Determine the (x, y) coordinate at the center of the cell enclosing the given text.  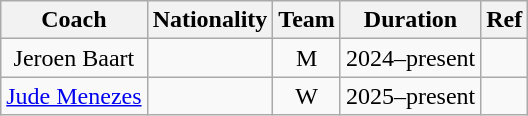
Jude Menezes (74, 96)
Team (307, 20)
Duration (410, 20)
2025–present (410, 96)
Nationality (210, 20)
M (307, 58)
Coach (74, 20)
Ref (504, 20)
Jeroen Baart (74, 58)
W (307, 96)
2024–present (410, 58)
